Output the [x, y] coordinate of the center of the cell containing the given text.  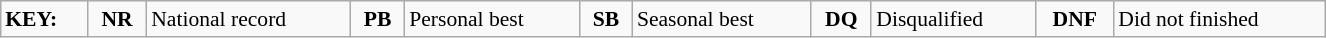
National record [248, 19]
PB [378, 19]
DQ [841, 19]
KEY: [44, 19]
Disqualified [954, 19]
Did not finished [1220, 19]
NR [117, 19]
DNF [1074, 19]
SB [606, 19]
Personal best [492, 19]
Seasonal best [722, 19]
